Pinpoint the cell where the given text exists, returning its [X, Y] midpoint coordinate. 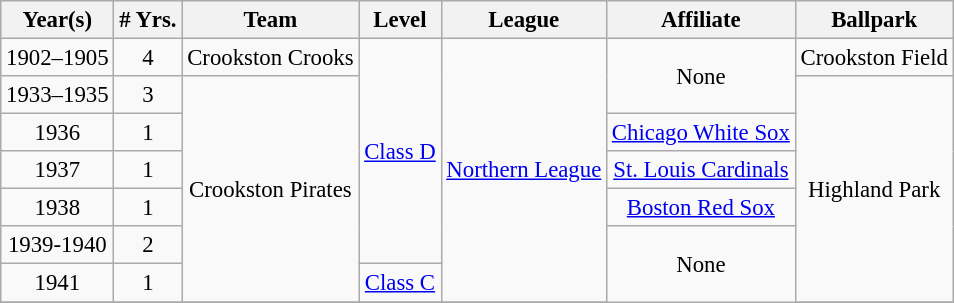
Year(s) [58, 20]
Level [400, 20]
1937 [58, 170]
Crookston Pirates [270, 189]
Chicago White Sox [702, 133]
1933–1935 [58, 95]
4 [148, 58]
Ballpark [874, 20]
# Yrs. [148, 20]
1902–1905 [58, 58]
1939-1940 [58, 245]
2 [148, 245]
League [524, 20]
Boston Red Sox [702, 208]
1938 [58, 208]
Crookston Field [874, 58]
Team [270, 20]
3 [148, 95]
Affiliate [702, 20]
Crookston Crooks [270, 58]
Class D [400, 152]
1936 [58, 133]
Class C [400, 283]
1941 [58, 283]
Highland Park [874, 189]
Northern League [524, 170]
St. Louis Cardinals [702, 170]
